From the cell containing the given text, extract its center point as (X, Y) coordinate. 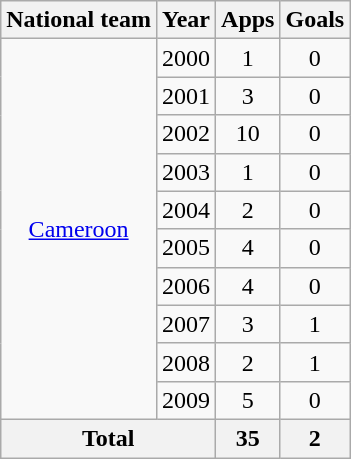
2007 (186, 324)
10 (248, 134)
National team (79, 20)
2003 (186, 172)
2009 (186, 400)
Year (186, 20)
2005 (186, 248)
2004 (186, 210)
2000 (186, 58)
2001 (186, 96)
35 (248, 438)
Total (108, 438)
2008 (186, 362)
2002 (186, 134)
5 (248, 400)
Apps (248, 20)
Goals (315, 20)
2006 (186, 286)
Cameroon (79, 230)
